Pinpoint the cell where the given text exists, returning its (X, Y) midpoint coordinate. 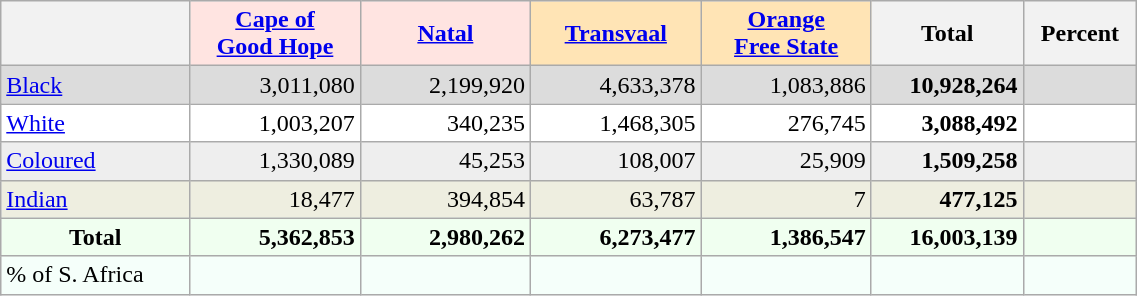
Black (96, 85)
% of S. Africa (96, 275)
1,003,207 (275, 123)
18,477 (275, 199)
Natal (445, 34)
1,468,305 (616, 123)
3,088,492 (947, 123)
Orange Free State (786, 34)
340,235 (445, 123)
276,745 (786, 123)
1,509,258 (947, 161)
4,633,378 (616, 85)
Indian (96, 199)
63,787 (616, 199)
3,011,080 (275, 85)
6,273,477 (616, 237)
2,199,920 (445, 85)
1,386,547 (786, 237)
16,003,139 (947, 237)
45,253 (445, 161)
Cape of Good Hope (275, 34)
7 (786, 199)
477,125 (947, 199)
1,083,886 (786, 85)
108,007 (616, 161)
10,928,264 (947, 85)
5,362,853 (275, 237)
White (96, 123)
Transvaal (616, 34)
Coloured (96, 161)
Percent (1080, 34)
1,330,089 (275, 161)
2,980,262 (445, 237)
394,854 (445, 199)
25,909 (786, 161)
